Locate the cell with the specified text and output its (x, y) center coordinate. 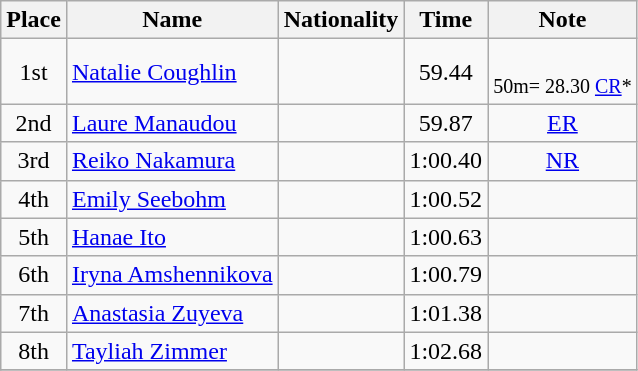
Emily Seebohm (172, 199)
Nationality (341, 20)
50m= 28.30 CR* (563, 72)
1:00.40 (446, 161)
Tayliah Zimmer (172, 351)
Name (172, 20)
Natalie Coughlin (172, 72)
ER (563, 123)
1st (34, 72)
Hanae Ito (172, 237)
59.44 (446, 72)
Place (34, 20)
8th (34, 351)
4th (34, 199)
1:00.52 (446, 199)
7th (34, 313)
1:02.68 (446, 351)
Anastasia Zuyeva (172, 313)
1:00.79 (446, 275)
NR (563, 161)
Reiko Nakamura (172, 161)
Iryna Amshennikova (172, 275)
1:01.38 (446, 313)
Time (446, 20)
Laure Manaudou (172, 123)
1:00.63 (446, 237)
6th (34, 275)
5th (34, 237)
3rd (34, 161)
59.87 (446, 123)
2nd (34, 123)
Note (563, 20)
